Identify which cell holds the provided text, then report its (X, Y) central coordinate. 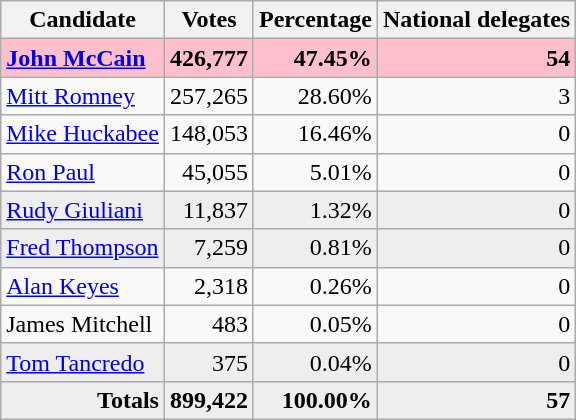
Totals (83, 400)
47.45% (315, 58)
Ron Paul (83, 172)
257,265 (208, 96)
45,055 (208, 172)
54 (476, 58)
Votes (208, 20)
0.26% (315, 286)
0.05% (315, 324)
John McCain (83, 58)
National delegates (476, 20)
100.00% (315, 400)
Alan Keyes (83, 286)
5.01% (315, 172)
2,318 (208, 286)
426,777 (208, 58)
James Mitchell (83, 324)
Rudy Giuliani (83, 210)
Tom Tancredo (83, 362)
Mitt Romney (83, 96)
16.46% (315, 134)
0.81% (315, 248)
Candidate (83, 20)
1.32% (315, 210)
Percentage (315, 20)
3 (476, 96)
0.04% (315, 362)
7,259 (208, 248)
Mike Huckabee (83, 134)
57 (476, 400)
148,053 (208, 134)
Fred Thompson (83, 248)
483 (208, 324)
375 (208, 362)
11,837 (208, 210)
899,422 (208, 400)
28.60% (315, 96)
